Find where the given text appears and provide that cell's center as [x, y] coordinate. 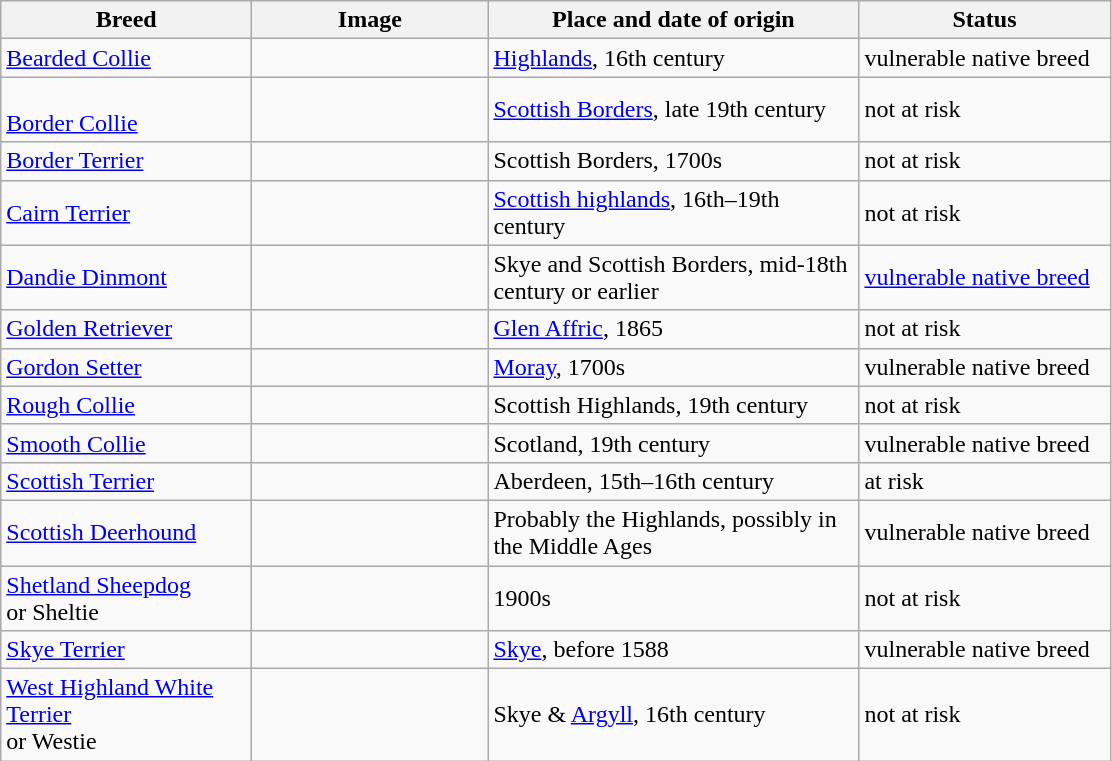
at risk [984, 481]
Scotland, 19th century [674, 443]
Moray, 1700s [674, 367]
Skye & Argyll, 16th century [674, 715]
Scottish Terrier [126, 481]
Image [370, 20]
Skye and Scottish Borders, mid-18th century or earlier [674, 278]
Scottish highlands, 16th–19th century [674, 212]
Breed [126, 20]
Dandie Dinmont [126, 278]
Gordon Setter [126, 367]
Smooth Collie [126, 443]
Border Terrier [126, 161]
Scottish Borders, late 19th century [674, 110]
Status [984, 20]
Scottish Borders, 1700s [674, 161]
Probably the Highlands, possibly in the Middle Ages [674, 532]
Place and date of origin [674, 20]
Highlands, 16th century [674, 58]
Shetland Sheepdogor Sheltie [126, 598]
Scottish Deerhound [126, 532]
Scottish Highlands, 19th century [674, 405]
Aberdeen, 15th–16th century [674, 481]
West Highland White Terrieror Westie [126, 715]
Bearded Collie [126, 58]
Cairn Terrier [126, 212]
Skye, before 1588 [674, 650]
Rough Collie [126, 405]
Skye Terrier [126, 650]
1900s [674, 598]
Border Collie [126, 110]
Golden Retriever [126, 329]
Glen Affric, 1865 [674, 329]
